Scan for the cell matching the given text and deliver its (X, Y) coordinate at center. 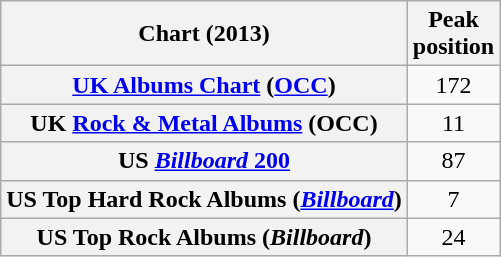
Chart (2013) (204, 34)
UK Albums Chart (OCC) (204, 85)
UK Rock & Metal Albums (OCC) (204, 123)
US Top Rock Albums (Billboard) (204, 237)
Peakposition (453, 34)
US Top Hard Rock Albums (Billboard) (204, 199)
US Billboard 200 (204, 161)
87 (453, 161)
172 (453, 85)
7 (453, 199)
11 (453, 123)
24 (453, 237)
